Pinpoint the cell where the given text exists, returning its [x, y] midpoint coordinate. 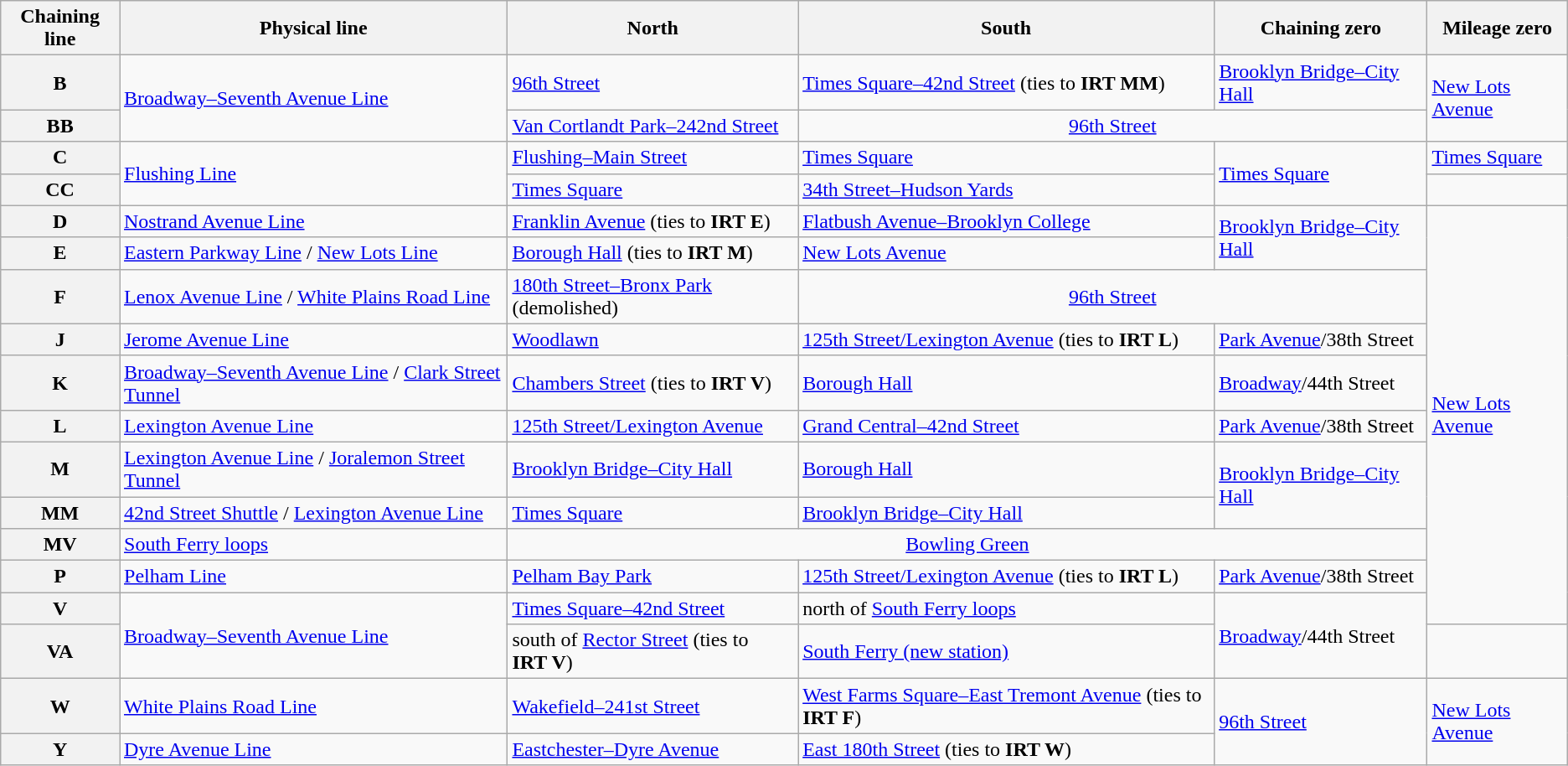
Lexington Avenue Line [313, 426]
E [60, 253]
Physical line [313, 28]
Wakefield–241st Street [653, 706]
MV [60, 545]
Flatbush Avenue–Brooklyn College [1007, 221]
Broadway–Seventh Avenue Line / Clark Street Tunnel [313, 382]
Grand Central–42nd Street [1007, 426]
Nostrand Avenue Line [313, 221]
C [60, 158]
Lexington Avenue Line / Joralemon Street Tunnel [313, 469]
North [653, 28]
White Plains Road Line [313, 706]
W [60, 706]
Borough Hall (ties to IRT M) [653, 253]
180th Street–Bronx Park (demolished) [653, 297]
VA [60, 652]
M [60, 469]
Pelham Bay Park [653, 577]
Woodlawn [653, 339]
34th Street–Hudson Yards [1007, 189]
D [60, 221]
Dyre Avenue Line [313, 749]
Times Square–42nd Street (ties to IRT MM) [1007, 82]
P [60, 577]
north of South Ferry loops [1007, 608]
Eastern Parkway Line / New Lots Line [313, 253]
Flushing–Main Street [653, 158]
Times Square–42nd Street [653, 608]
South [1007, 28]
K [60, 382]
Eastchester–Dyre Avenue [653, 749]
South Ferry loops [313, 545]
MM [60, 512]
Lenox Avenue Line / White Plains Road Line [313, 297]
Bowling Green [967, 545]
West Farms Square–East Tremont Avenue (ties to IRT F) [1007, 706]
CC [60, 189]
Chaining line [60, 28]
Jerome Avenue Line [313, 339]
Chaining zero [1321, 28]
Mileage zero [1498, 28]
Van Cortlandt Park–242nd Street [653, 126]
Franklin Avenue (ties to IRT E) [653, 221]
F [60, 297]
125th Street/Lexington Avenue [653, 426]
B [60, 82]
Flushing Line [313, 173]
Chambers Street (ties to IRT V) [653, 382]
Y [60, 749]
East 180th Street (ties to IRT W) [1007, 749]
J [60, 339]
Pelham Line [313, 577]
L [60, 426]
42nd Street Shuttle / Lexington Avenue Line [313, 512]
BB [60, 126]
South Ferry (new station) [1007, 652]
south of Rector Street (ties to IRT V) [653, 652]
V [60, 608]
